Return (x, y) of the center of cell containing provided text 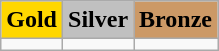
Gold (32, 20)
Bronze (176, 20)
Silver (98, 20)
